Capture the cell that displays the provided text and extract its (X, Y) central coordinate. 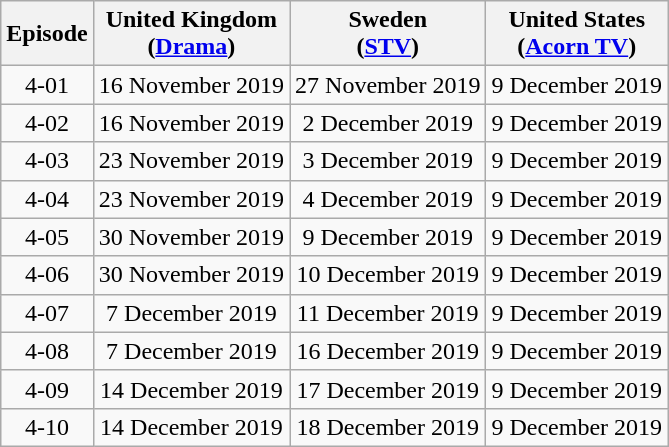
4-04 (47, 199)
27 November 2019 (388, 85)
United States(Acorn TV) (577, 34)
4-02 (47, 123)
2 December 2019 (388, 123)
4-03 (47, 161)
Sweden(STV) (388, 34)
Episode (47, 34)
18 December 2019 (388, 427)
4-08 (47, 351)
4-07 (47, 313)
17 December 2019 (388, 389)
4-09 (47, 389)
United Kingdom(Drama) (191, 34)
16 December 2019 (388, 351)
4-01 (47, 85)
10 December 2019 (388, 275)
4 December 2019 (388, 199)
11 December 2019 (388, 313)
3 December 2019 (388, 161)
4-10 (47, 427)
4-06 (47, 275)
4-05 (47, 237)
